Locate the cell with the specified text and output its [x, y] center coordinate. 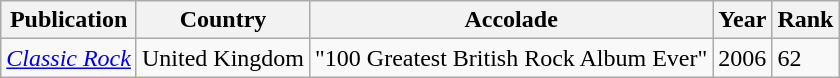
2006 [742, 58]
"100 Greatest British Rock Album Ever" [512, 58]
Classic Rock [69, 58]
Accolade [512, 20]
62 [806, 58]
United Kingdom [222, 58]
Country [222, 20]
Rank [806, 20]
Year [742, 20]
Publication [69, 20]
